Capture the cell that displays the provided text and extract its (x, y) central coordinate. 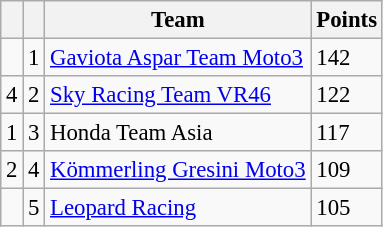
Sky Racing Team VR46 (178, 95)
Gaviota Aspar Team Moto3 (178, 58)
109 (346, 170)
122 (346, 95)
117 (346, 133)
105 (346, 208)
Honda Team Asia (178, 133)
5 (34, 208)
3 (34, 133)
Kömmerling Gresini Moto3 (178, 170)
Leopard Racing (178, 208)
Points (346, 20)
Team (178, 20)
142 (346, 58)
